For the text-containing cell, return its midpoint in (x, y) coordinate format. 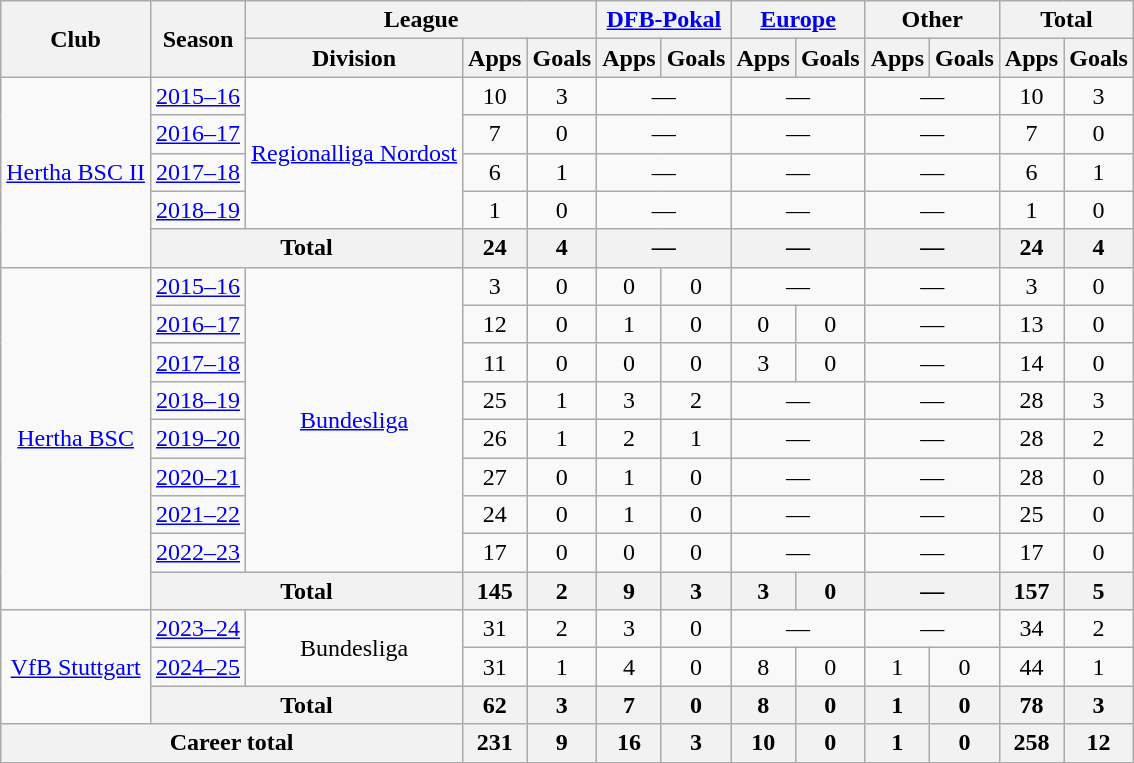
DFB-Pokal (664, 20)
13 (1031, 324)
14 (1031, 362)
2023–24 (198, 629)
2022–23 (198, 553)
Regionalliga Nordost (354, 153)
258 (1031, 743)
2021–22 (198, 515)
Europe (798, 20)
VfB Stuttgart (76, 667)
34 (1031, 629)
Season (198, 39)
Hertha BSC (76, 438)
2019–20 (198, 438)
145 (495, 591)
157 (1031, 591)
Division (354, 58)
27 (495, 477)
2024–25 (198, 667)
Other (932, 20)
44 (1031, 667)
League (422, 20)
Hertha BSC II (76, 172)
78 (1031, 705)
62 (495, 705)
26 (495, 438)
5 (1099, 591)
Career total (232, 743)
16 (629, 743)
231 (495, 743)
Club (76, 39)
11 (495, 362)
2020–21 (198, 477)
